From the cell containing the given text, extract its center point as [X, Y] coordinate. 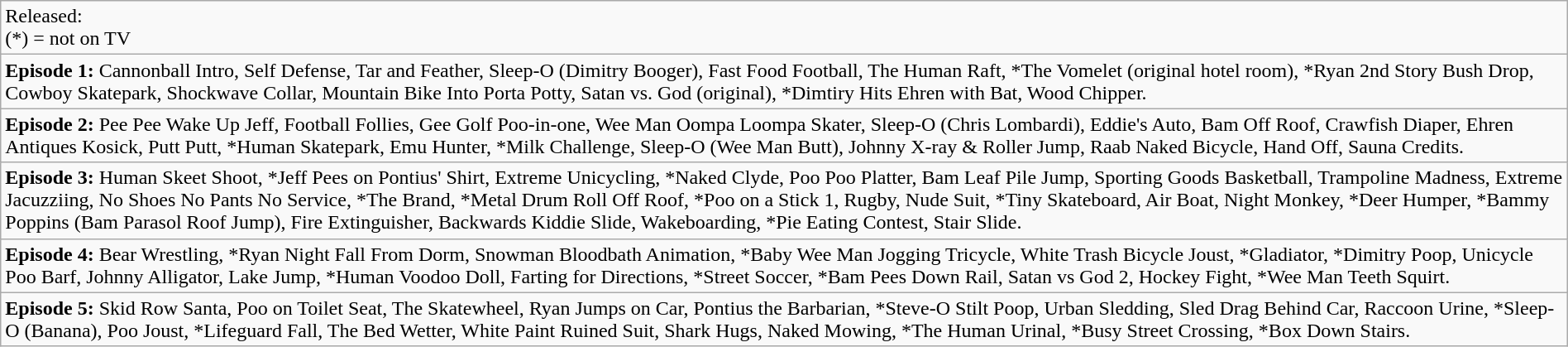
Released: (*) = not on TV [784, 28]
